Search for the cell housing the specified text and yield its [X, Y] center coordinate. 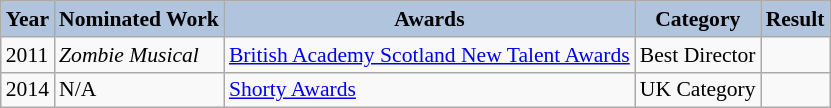
Shorty Awards [430, 90]
UK Category [698, 90]
2014 [28, 90]
Result [796, 19]
Nominated Work [139, 19]
British Academy Scotland New Talent Awards [430, 55]
Best Director [698, 55]
Year [28, 19]
N/A [139, 90]
Category [698, 19]
2011 [28, 55]
Awards [430, 19]
Zombie Musical [139, 55]
